Capture the cell that displays the provided text and extract its [X, Y] central coordinate. 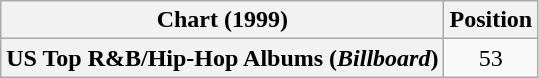
Chart (1999) [222, 20]
US Top R&B/Hip-Hop Albums (Billboard) [222, 58]
53 [491, 58]
Position [491, 20]
